For the text-containing cell, return its midpoint in [x, y] coordinate format. 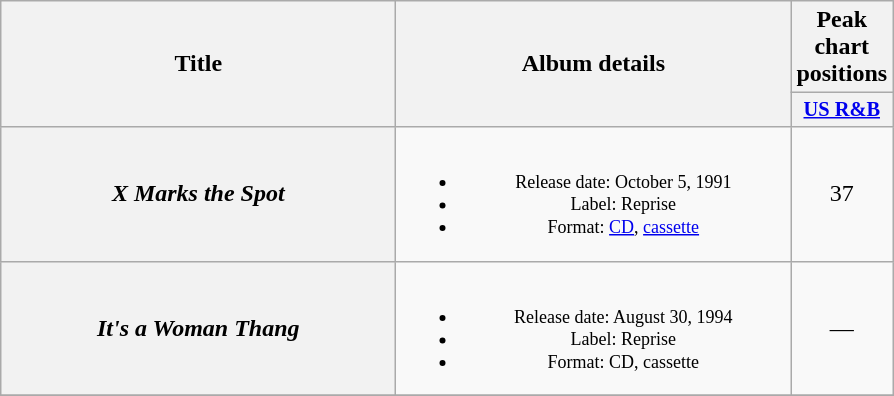
Release date: October 5, 1991Label: RepriseFormat: CD, cassette [594, 194]
37 [842, 194]
Title [198, 64]
— [842, 328]
US R&B [842, 110]
It's a Woman Thang [198, 328]
Peak chart positions [842, 47]
Release date: August 30, 1994Label: RepriseFormat: CD, cassette [594, 328]
Album details [594, 64]
X Marks the Spot [198, 194]
